Capture the cell that displays the provided text and extract its [x, y] central coordinate. 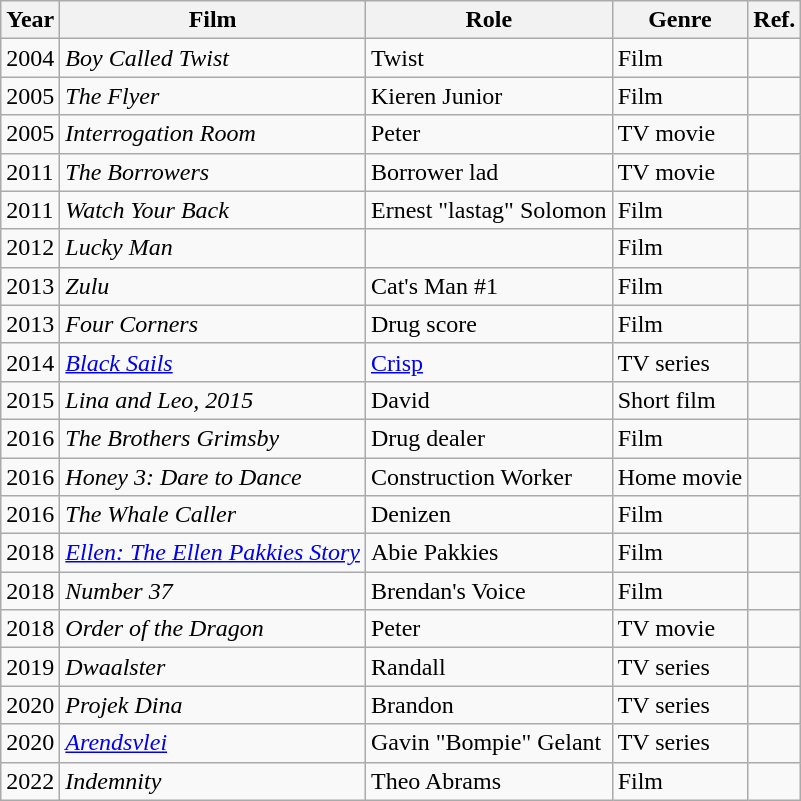
Abie Pakkies [488, 553]
David [488, 400]
Indemnity [213, 781]
Order of the Dragon [213, 629]
2012 [30, 248]
Crisp [488, 362]
2015 [30, 400]
Borrower lad [488, 172]
Four Corners [213, 324]
Lucky Man [213, 248]
2022 [30, 781]
Cat's Man #1 [488, 286]
Brandon [488, 705]
Kieren Junior [488, 96]
Genre [680, 20]
Boy Called Twist [213, 58]
The Whale Caller [213, 515]
Lina and Leo, 2015 [213, 400]
2014 [30, 362]
Drug score [488, 324]
Drug dealer [488, 438]
Black Sails [213, 362]
Short film [680, 400]
Randall [488, 667]
Brendan's Voice [488, 591]
The Flyer [213, 96]
Number 37 [213, 591]
Home movie [680, 477]
Theo Abrams [488, 781]
Zulu [213, 286]
Ernest "lastag" Solomon [488, 210]
Twist [488, 58]
The Brothers Grimsby [213, 438]
Denizen [488, 515]
Honey 3: Dare to Dance [213, 477]
2019 [30, 667]
Interrogation Room [213, 134]
Year [30, 20]
Projek Dina [213, 705]
Dwaalster [213, 667]
The Borrowers [213, 172]
Watch Your Back [213, 210]
Role [488, 20]
Construction Worker [488, 477]
Gavin "Bompie" Gelant [488, 743]
Arendsvlei [213, 743]
2004 [30, 58]
Ellen: The Ellen Pakkies Story [213, 553]
Ref. [774, 20]
